Detect which cell encompasses the target text, then output its [x, y] center coordinate. 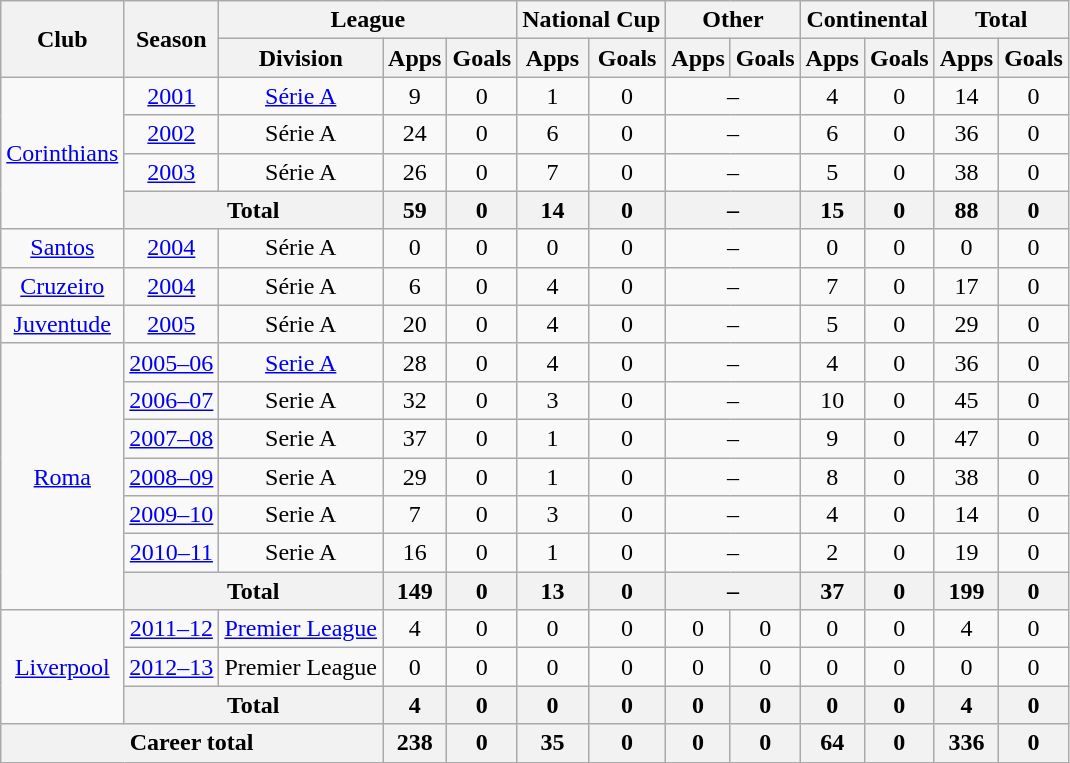
47 [966, 438]
Career total [192, 743]
2010–11 [172, 553]
2 [832, 553]
Roma [62, 476]
Corinthians [62, 153]
238 [415, 743]
2007–08 [172, 438]
45 [966, 400]
2012–13 [172, 667]
8 [832, 477]
2009–10 [172, 515]
Santos [62, 248]
19 [966, 553]
National Cup [592, 20]
Club [62, 39]
2003 [172, 172]
Season [172, 39]
10 [832, 400]
35 [553, 743]
149 [415, 591]
2005 [172, 324]
336 [966, 743]
2006–07 [172, 400]
Division [301, 58]
26 [415, 172]
Continental [867, 20]
24 [415, 134]
2005–06 [172, 362]
17 [966, 286]
32 [415, 400]
2011–12 [172, 629]
League [368, 20]
2002 [172, 134]
88 [966, 210]
Juventude [62, 324]
64 [832, 743]
16 [415, 553]
199 [966, 591]
13 [553, 591]
2008–09 [172, 477]
15 [832, 210]
59 [415, 210]
Cruzeiro [62, 286]
20 [415, 324]
Other [733, 20]
28 [415, 362]
2001 [172, 96]
Liverpool [62, 667]
